Locate the cell with the specified text and output its (x, y) center coordinate. 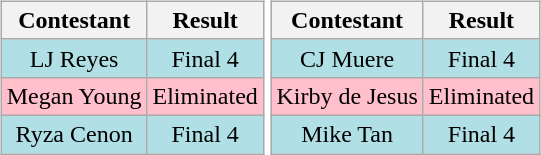
LJ Reyes (74, 58)
Mike Tan (347, 134)
Kirby de Jesus (347, 96)
Ryza Cenon (74, 134)
CJ Muere (347, 58)
Megan Young (74, 96)
